Capture the cell that displays the provided text and extract its [x, y] central coordinate. 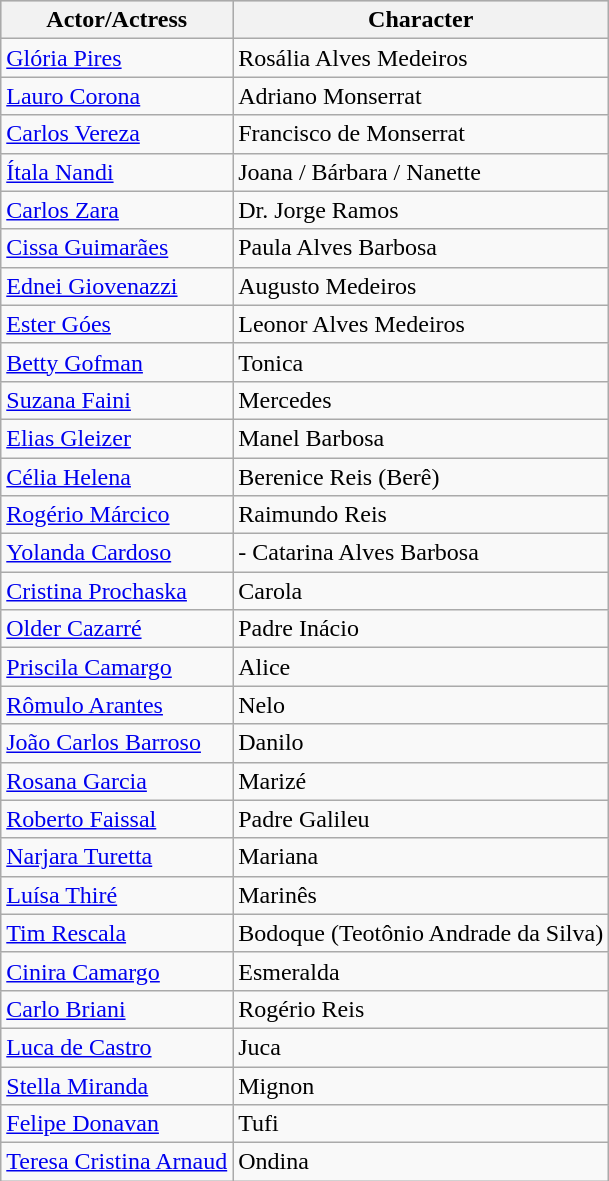
Tufi [421, 1124]
Rosana Garcia [117, 781]
Adriano Monserrat [421, 96]
Roberto Faissal [117, 819]
Carola [421, 591]
Padre Inácio [421, 629]
Betty Gofman [117, 362]
Cissa Guimarães [117, 248]
Mignon [421, 1085]
Dr. Jorge Ramos [421, 210]
Carlos Vereza [117, 134]
Rogério Márcico [117, 515]
Nelo [421, 705]
Padre Galileu [421, 819]
Augusto Medeiros [421, 286]
Carlo Briani [117, 1009]
Luca de Castro [117, 1047]
Priscila Camargo [117, 667]
Lauro Corona [117, 96]
- Catarina Alves Barbosa [421, 553]
Actor/Actress [117, 20]
Mariana [421, 857]
Tim Rescala [117, 933]
João Carlos Barroso [117, 743]
Esmeralda [421, 971]
Ednei Giovenazzi [117, 286]
Elias Gleizer [117, 438]
Paula Alves Barbosa [421, 248]
Tonica [421, 362]
Teresa Cristina Arnaud [117, 1162]
Rômulo Arantes [117, 705]
Ondina [421, 1162]
Narjara Turetta [117, 857]
Célia Helena [117, 477]
Raimundo Reis [421, 515]
Marizé [421, 781]
Rogério Reis [421, 1009]
Danilo [421, 743]
Felipe Donavan [117, 1124]
Berenice Reis (Berê) [421, 477]
Leonor Alves Medeiros [421, 324]
Mercedes [421, 400]
Rosália Alves Medeiros [421, 58]
Bodoque (Teotônio Andrade da Silva) [421, 933]
Character [421, 20]
Francisco de Monserrat [421, 134]
Ester Góes [117, 324]
Ítala Nandi [117, 172]
Carlos Zara [117, 210]
Luísa Thiré [117, 895]
Alice [421, 667]
Cristina Prochaska [117, 591]
Glória Pires [117, 58]
Cinira Camargo [117, 971]
Juca [421, 1047]
Marinês [421, 895]
Suzana Faini [117, 400]
Yolanda Cardoso [117, 553]
Manel Barbosa [421, 438]
Stella Miranda [117, 1085]
Joana / Bárbara / Nanette [421, 172]
Older Cazarré [117, 629]
